Identify which cell holds the provided text, then report its (x, y) central coordinate. 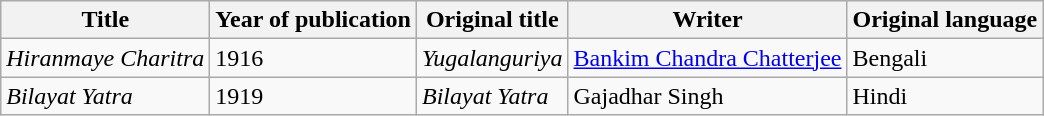
Year of publication (314, 20)
Writer (708, 20)
Yugalanguriya (492, 58)
Bankim Chandra Chatterjee (708, 58)
Title (106, 20)
Hiranmaye Charitra (106, 58)
Gajadhar Singh (708, 96)
Bengali (945, 58)
Hindi (945, 96)
1919 (314, 96)
Original title (492, 20)
Original language (945, 20)
1916 (314, 58)
